Locate the cell with the specified text and output its [x, y] center coordinate. 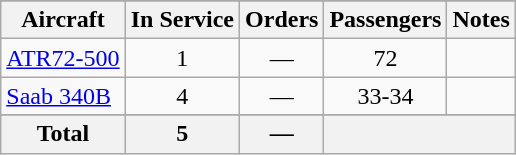
5 [182, 134]
In Service [182, 20]
ATR72-500 [63, 58]
Notes [481, 20]
72 [386, 58]
Aircraft [63, 20]
Orders [282, 20]
Total [63, 134]
Passengers [386, 20]
1 [182, 58]
33-34 [386, 96]
Saab 340B [63, 96]
4 [182, 96]
